From the cell containing the given text, extract its center point as (X, Y) coordinate. 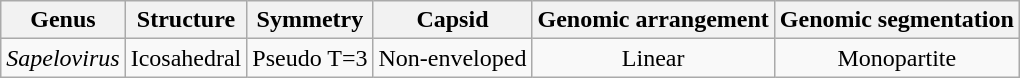
Capsid (452, 20)
Genomic arrangement (653, 20)
Sapelovirus (63, 58)
Genus (63, 20)
Structure (186, 20)
Genomic segmentation (896, 20)
Pseudo T=3 (310, 58)
Symmetry (310, 20)
Non-enveloped (452, 58)
Icosahedral (186, 58)
Linear (653, 58)
Monopartite (896, 58)
